Detect which cell encompasses the target text, then output its (X, Y) center coordinate. 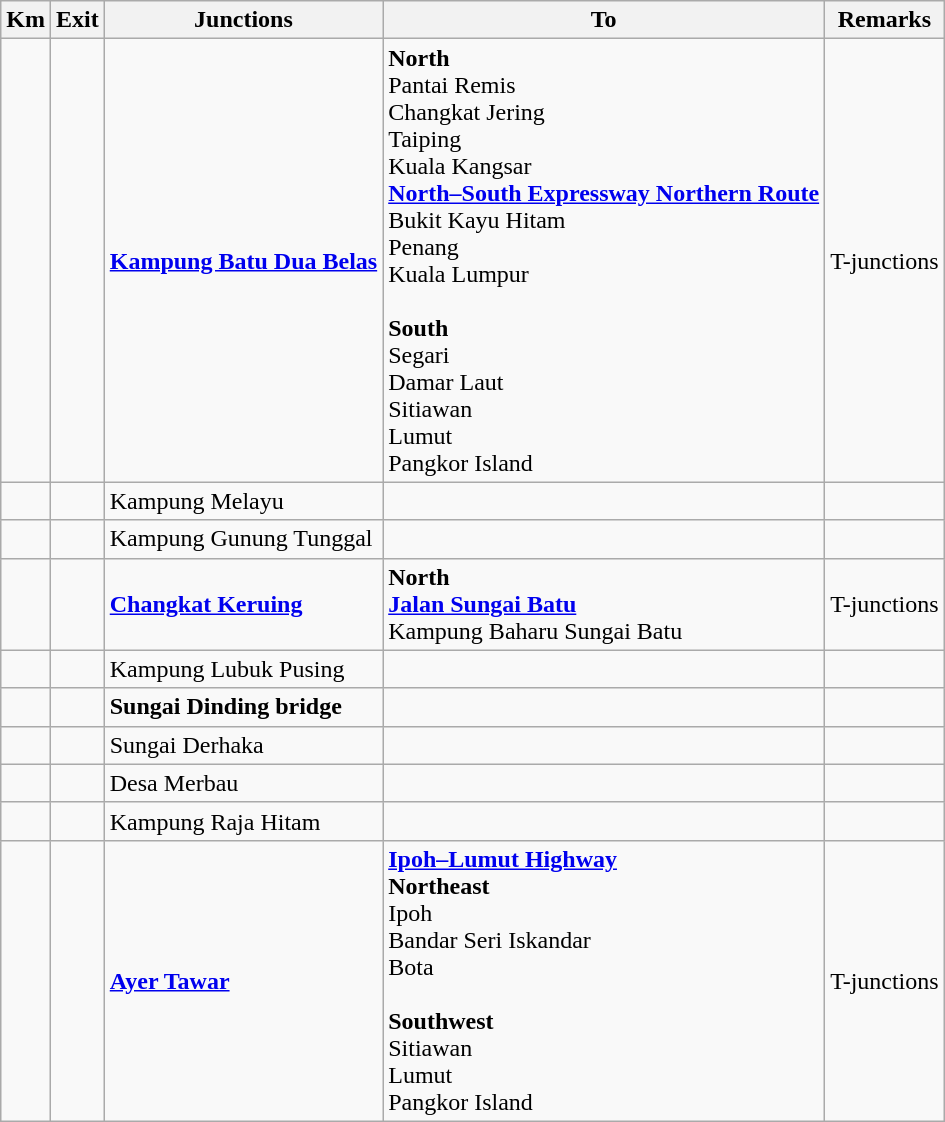
Kampung Gunung Tunggal (243, 539)
Exit (77, 20)
Kampung Batu Dua Belas (243, 260)
Changkat Keruing (243, 604)
Sungai Dinding bridge (243, 707)
Remarks (885, 20)
Ayer Tawar (243, 980)
Kampung Lubuk Pusing (243, 669)
To (604, 20)
Sungai Derhaka (243, 745)
Junctions (243, 20)
Desa Merbau (243, 783)
Kampung Raja Hitam (243, 821)
Kampung Melayu (243, 501)
Ipoh–Lumut HighwayNortheastIpohBandar Seri IskandarBotaSouthwestSitiawanLumutPangkor Island (604, 980)
North Jalan Sungai BatuKampung Baharu Sungai Batu (604, 604)
Km (26, 20)
